Output the [X, Y] coordinate of the center of the cell containing the given text.  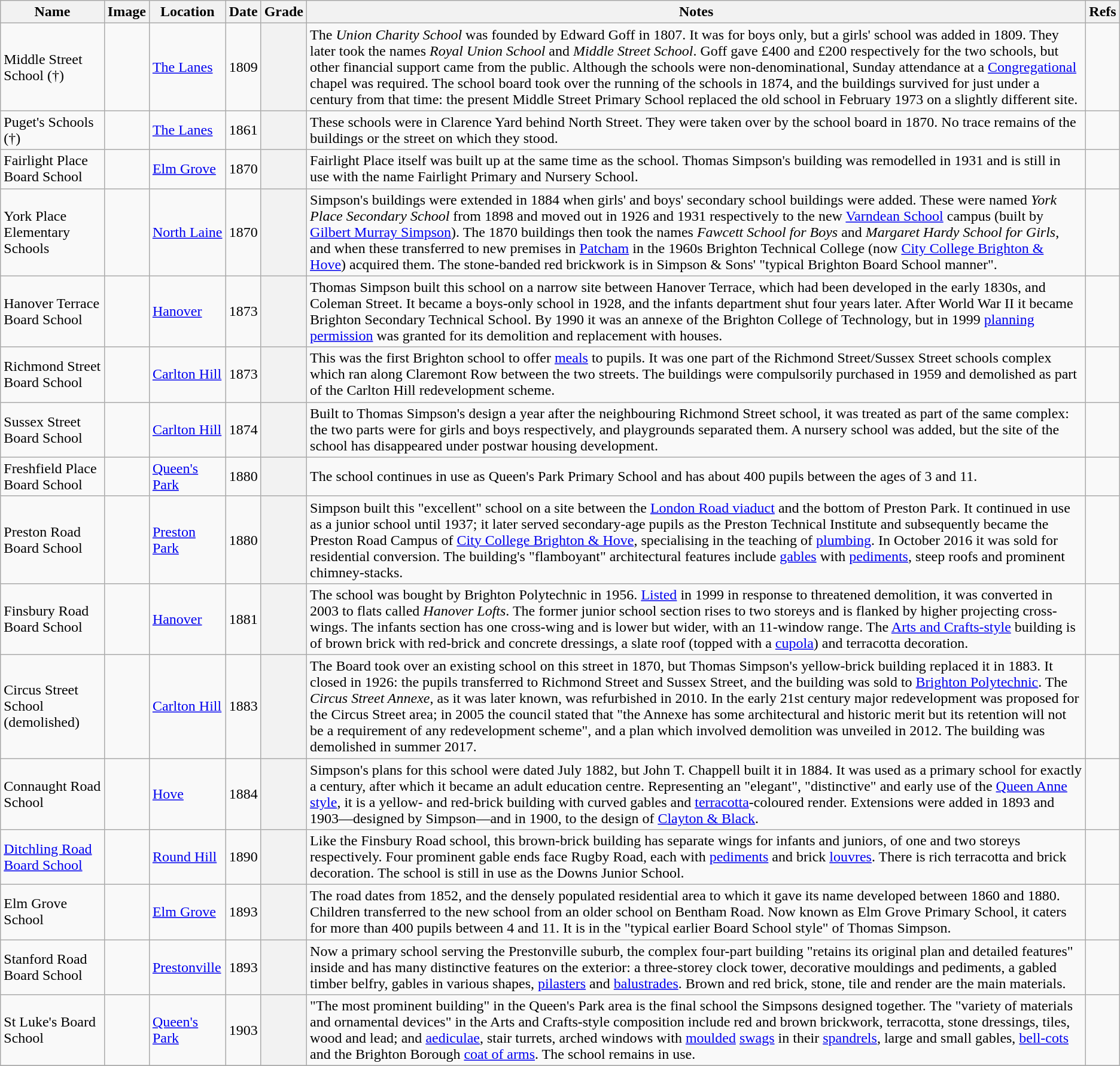
1884 [243, 794]
Image [127, 12]
1809 [243, 67]
Fairlight Place Board School [53, 169]
Stanford Road Board School [53, 967]
Connaught Road School [53, 794]
York Place Elementary Schools [53, 232]
1903 [243, 1030]
1883 [243, 706]
Preston Park [187, 540]
Circus Street School (demolished) [53, 706]
Puget's Schools (†) [53, 130]
Name [53, 12]
Sussex Street Board School [53, 430]
The school continues in use as Queen's Park Primary School and has about 400 pupils between the ages of 3 and 11. [696, 476]
Hanover Terrace Board School [53, 311]
Grade [284, 12]
1861 [243, 130]
North Laine [187, 232]
1874 [243, 430]
Notes [696, 12]
Richmond Street Board School [53, 374]
Freshfield Place Board School [53, 476]
Middle Street School (†) [53, 67]
Prestonville [187, 967]
Refs [1103, 12]
Location [187, 12]
1881 [243, 619]
St Luke's Board School [53, 1030]
Hove [187, 794]
Elm Grove School [53, 912]
1890 [243, 857]
Preston Road Board School [53, 540]
Ditchling Road Board School [53, 857]
Round Hill [187, 857]
Finsbury Road Board School [53, 619]
Date [243, 12]
